For the text-containing cell, return its midpoint in [X, Y] coordinate format. 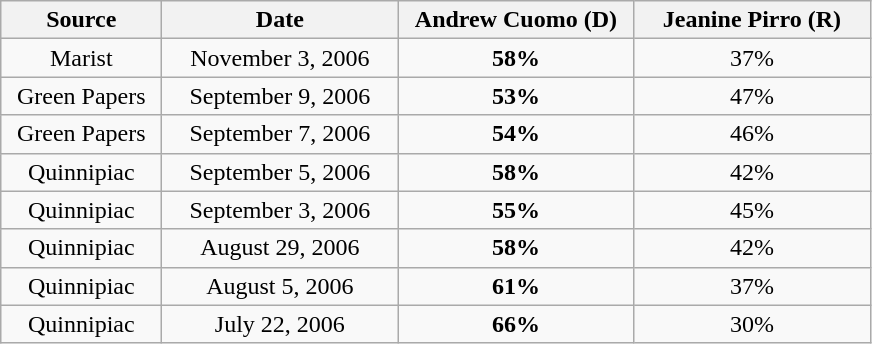
45% [752, 210]
30% [752, 324]
46% [752, 134]
Source [82, 20]
Andrew Cuomo (D) [516, 20]
47% [752, 96]
July 22, 2006 [280, 324]
54% [516, 134]
September 7, 2006 [280, 134]
53% [516, 96]
November 3, 2006 [280, 58]
Jeanine Pirro (R) [752, 20]
September 3, 2006 [280, 210]
Marist [82, 58]
September 5, 2006 [280, 172]
66% [516, 324]
September 9, 2006 [280, 96]
61% [516, 286]
August 5, 2006 [280, 286]
August 29, 2006 [280, 248]
55% [516, 210]
Date [280, 20]
